For the text-containing cell, return its midpoint in (X, Y) coordinate format. 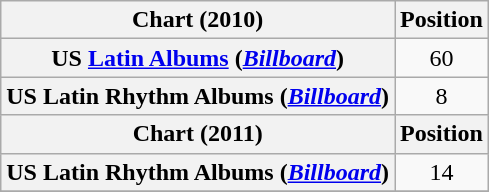
US Latin Albums (Billboard) (198, 58)
60 (442, 58)
Chart (2010) (198, 20)
14 (442, 172)
Chart (2011) (198, 134)
8 (442, 96)
